Detect which cell encompasses the target text, then output its (X, Y) center coordinate. 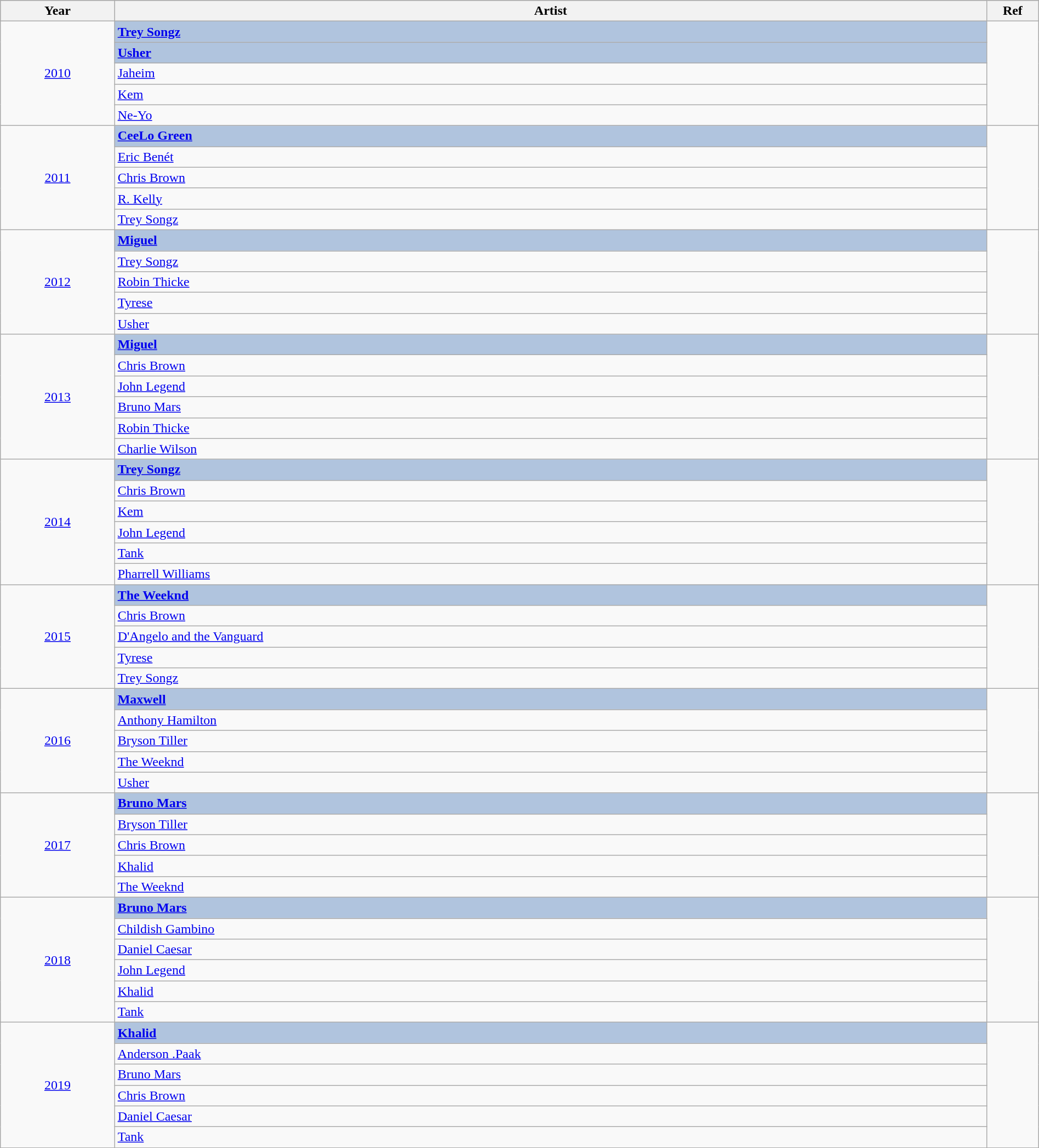
2012 (58, 282)
Year (58, 11)
Anderson .Paak (550, 1054)
2017 (58, 845)
2011 (58, 178)
Eric Benét (550, 157)
Ref (1013, 11)
D'Angelo and the Vanguard (550, 637)
Jaheim (550, 73)
R. Kelly (550, 198)
CeeLo Green (550, 136)
2016 (58, 741)
2013 (58, 397)
Childish Gambino (550, 929)
Artist (550, 11)
Pharrell Williams (550, 574)
2010 (58, 73)
2015 (58, 636)
Ne-Yo (550, 115)
Anthony Hamilton (550, 720)
2014 (58, 522)
Charlie Wilson (550, 449)
Maxwell (550, 699)
2018 (58, 959)
2019 (58, 1085)
